For the text-containing cell, return its midpoint in [X, Y] coordinate format. 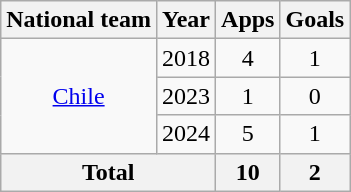
2 [315, 172]
Year [186, 20]
4 [248, 58]
0 [315, 96]
National team [79, 20]
Total [108, 172]
2018 [186, 58]
10 [248, 172]
Chile [79, 96]
2024 [186, 134]
2023 [186, 96]
5 [248, 134]
Apps [248, 20]
Goals [315, 20]
